For the text-containing cell, return its midpoint in [X, Y] coordinate format. 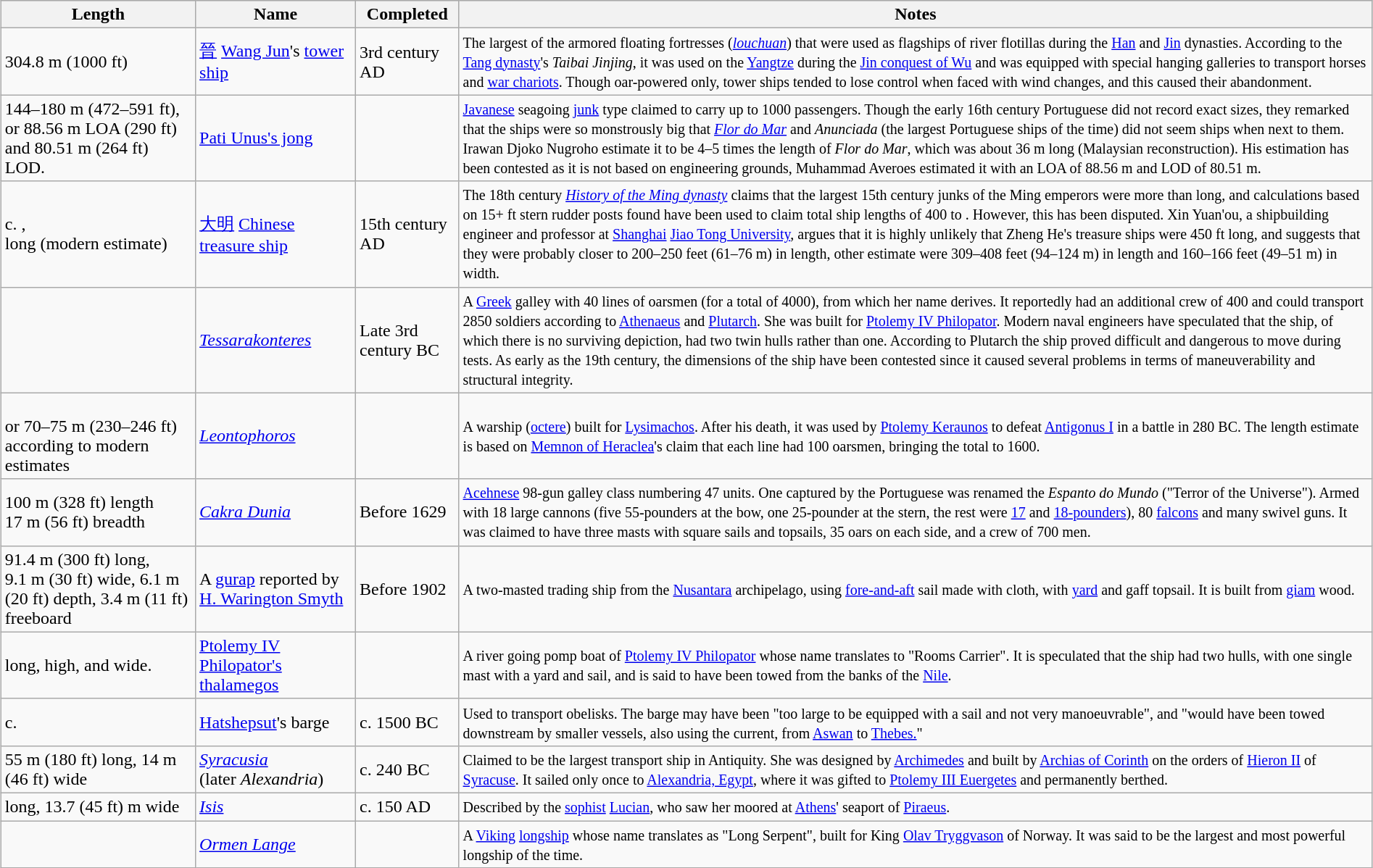
A gurap reported by H. Warington Smyth [275, 588]
Described by the sophist Lucian, who saw her moored at Athens' seaport of Piraeus. [916, 806]
15th century AD [407, 234]
Tessarakonteres [275, 340]
or 70–75 m (230–246 ft) according to modern estimates [98, 436]
144–180 m (472–591 ft),or 88.56 m LOA (290 ft) and 80.51 m (264 ft) LOD. [98, 138]
100 m (328 ft) length17 m (56 ft) breadth [98, 512]
c. 1500 BC [407, 722]
Cakra Dunia [275, 512]
Pati Unus's jong [275, 138]
Name [275, 14]
Ormen Lange [275, 843]
3rd century AD [407, 62]
304.8 m (1000 ft) [98, 62]
Ptolemy IV Philopator's thalamegos [275, 665]
long, high, and wide. [98, 665]
c. , long (modern estimate) [98, 234]
Notes [916, 14]
Syracusia(later Alexandria) [275, 769]
Before 1629 [407, 512]
long, 13.7 (45 ft) m wide [98, 806]
c. [98, 722]
Hatshepsut's barge [275, 722]
Isis [275, 806]
大明 Chinese treasure ship [275, 234]
55 m (180 ft) long, 14 m (46 ft) wide [98, 769]
Length [98, 14]
Late 3rd century BC [407, 340]
c. 240 BC [407, 769]
Leontophoros [275, 436]
Completed [407, 14]
c. 150 AD [407, 806]
91.4 m (300 ft) long, 9.1 m (30 ft) wide, 6.1 m (20 ft) depth, 3.4 m (11 ft) freeboard [98, 588]
Before 1902 [407, 588]
晉 Wang Jun's tower ship [275, 62]
